Return the (x, y) coordinate for the center point of the cell that contains the specified text.  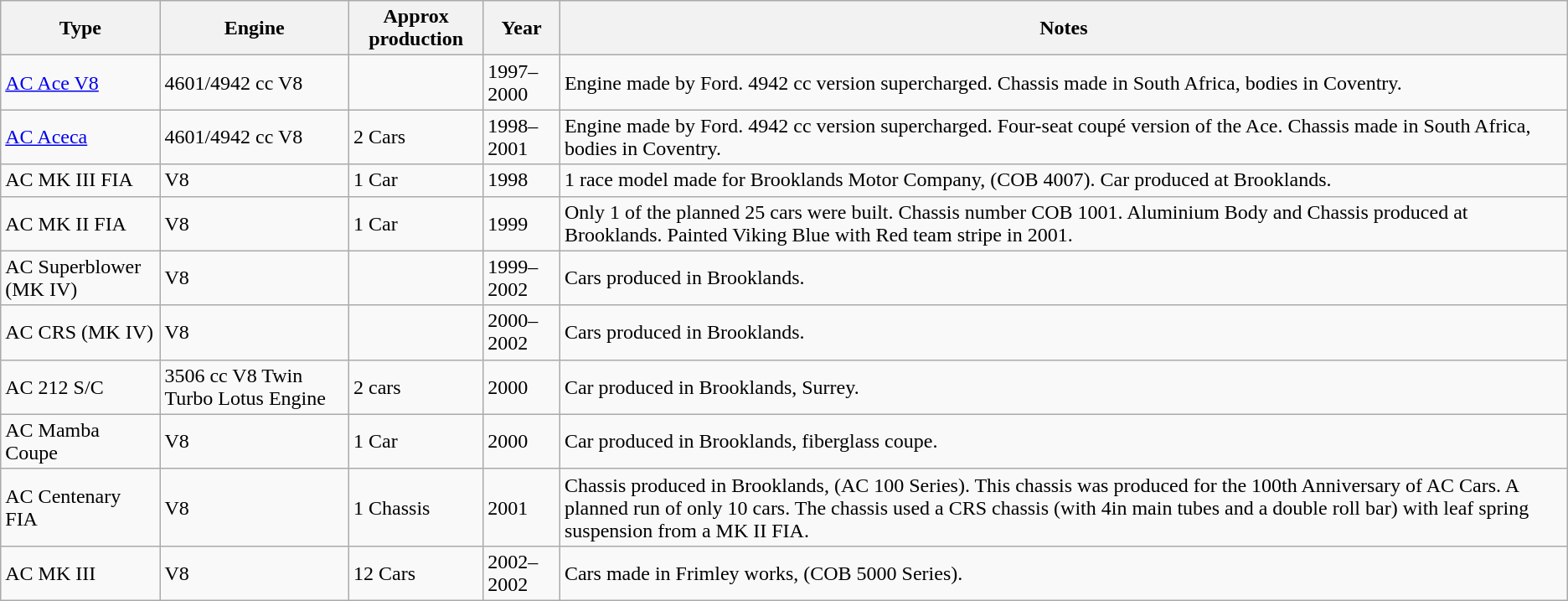
AC Mamba Coupe (80, 441)
1997–2000 (522, 82)
AC Aceca (80, 137)
AC MK II FIA (80, 223)
Type (80, 28)
Engine made by Ford. 4942 cc version supercharged. Four-seat coupé version of the Ace. Chassis made in South Africa, bodies in Coventry. (1064, 137)
Engine (255, 28)
2 cars (416, 387)
12 Cars (416, 573)
1998 (522, 180)
2 Cars (416, 137)
Engine made by Ford. 4942 cc version supercharged. Chassis made in South Africa, bodies in Coventry. (1064, 82)
3506 cc V8 Twin Turbo Lotus Engine (255, 387)
AC MK III (80, 573)
2001 (522, 507)
Notes (1064, 28)
1998–2001 (522, 137)
AC CRS (MK IV) (80, 332)
Car produced in Brooklands, fiberglass coupe. (1064, 441)
1999 (522, 223)
AC Centenary FIA (80, 507)
Approx production (416, 28)
2000–2002 (522, 332)
AC Ace V8 (80, 82)
Cars made in Frimley works, (COB 5000 Series). (1064, 573)
AC Superblower (MK IV) (80, 278)
2002–2002 (522, 573)
Year (522, 28)
Car produced in Brooklands, Surrey. (1064, 387)
1 Chassis (416, 507)
AC MK III FIA (80, 180)
AC 212 S/C (80, 387)
1 race model made for Brooklands Motor Company, (COB 4007). Car produced at Brooklands. (1064, 180)
1999–2002 (522, 278)
